From the cell containing the given text, extract its center point as (x, y) coordinate. 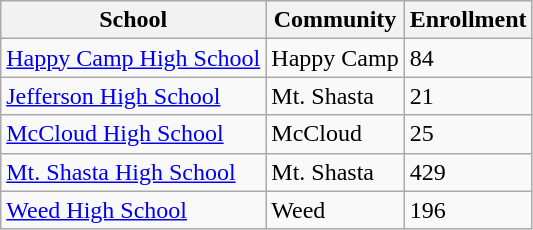
School (134, 20)
Happy Camp (335, 58)
429 (468, 172)
Community (335, 20)
Mt. Shasta High School (134, 172)
Weed High School (134, 210)
84 (468, 58)
196 (468, 210)
Enrollment (468, 20)
Weed (335, 210)
Happy Camp High School (134, 58)
Jefferson High School (134, 96)
21 (468, 96)
McCloud High School (134, 134)
25 (468, 134)
McCloud (335, 134)
